Find where the given text appears and provide that cell's center as [x, y] coordinate. 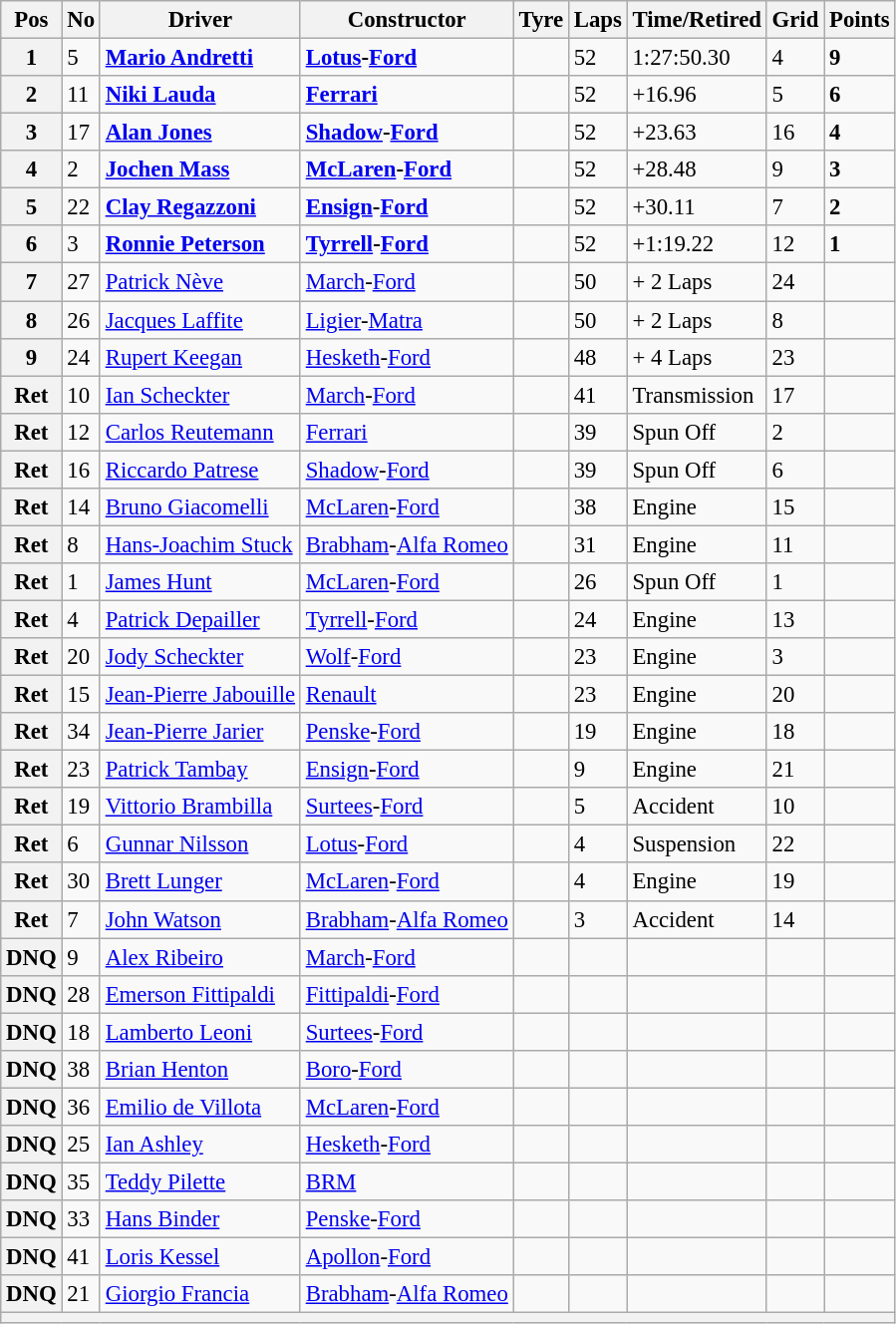
30 [81, 882]
Emerson Fittipaldi [199, 994]
Boro-Ford [407, 1070]
Patrick Tambay [199, 770]
Rupert Keegan [199, 357]
Carlos Reutemann [199, 432]
Alex Ribeiro [199, 957]
Ian Ashley [199, 1145]
13 [795, 619]
Driver [199, 20]
+28.48 [697, 169]
Brett Lunger [199, 882]
Jacques Laffite [199, 320]
Ligier-Matra [407, 320]
Jean-Pierre Jabouille [199, 695]
Hans-Joachim Stuck [199, 544]
Emilio de Villota [199, 1107]
+ 4 Laps [697, 357]
Ronnie Peterson [199, 244]
Transmission [697, 395]
John Watson [199, 919]
Bruno Giacomelli [199, 507]
33 [81, 1219]
No [81, 20]
Time/Retired [697, 20]
Teddy Pilette [199, 1181]
Brian Henton [199, 1070]
25 [81, 1145]
28 [81, 994]
Fittipaldi-Ford [407, 994]
31 [598, 544]
Loris Kessel [199, 1257]
Tyre [540, 20]
1:27:50.30 [697, 58]
35 [81, 1181]
27 [81, 282]
36 [81, 1107]
+23.63 [697, 133]
+30.11 [697, 207]
Patrick Nève [199, 282]
Apollon-Ford [407, 1257]
Pos [32, 20]
Giorgio Francia [199, 1294]
+16.96 [697, 95]
Jochen Mass [199, 169]
Suspension [697, 844]
Hans Binder [199, 1219]
James Hunt [199, 582]
Vittorio Brambilla [199, 807]
Patrick Depailler [199, 619]
Niki Lauda [199, 95]
34 [81, 732]
Gunnar Nilsson [199, 844]
Laps [598, 20]
Riccardo Patrese [199, 470]
Alan Jones [199, 133]
Wolf-Ford [407, 657]
Jean-Pierre Jarier [199, 732]
BRM [407, 1181]
Jody Scheckter [199, 657]
48 [598, 357]
Constructor [407, 20]
Renault [407, 695]
Points [859, 20]
Grid [795, 20]
Lamberto Leoni [199, 1032]
Mario Andretti [199, 58]
Clay Regazzoni [199, 207]
Ian Scheckter [199, 395]
+1:19.22 [697, 244]
